Detect which cell encompasses the target text, then output its (x, y) center coordinate. 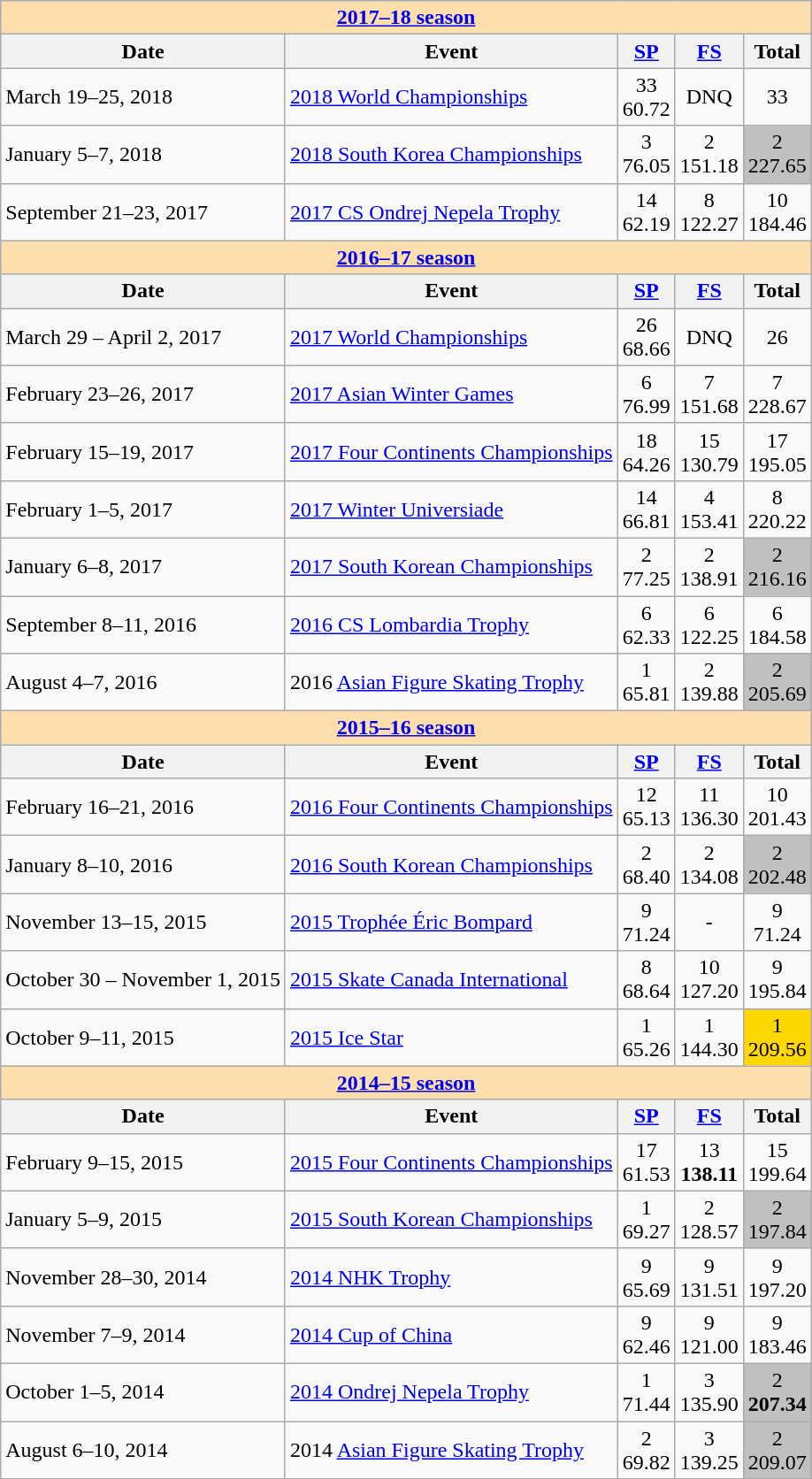
9 65.69 (646, 1277)
2014 Cup of China (451, 1334)
August 4–7, 2016 (143, 683)
1 65.81 (646, 683)
2 209.07 (777, 1449)
2014–15 season (407, 1083)
14 62.19 (646, 212)
9 183.46 (777, 1334)
2 202.48 (777, 865)
2017 Four Continents Championships (451, 451)
1 69.27 (646, 1219)
October 9–11, 2015 (143, 1037)
6 76.99 (646, 395)
February 15–19, 2017 (143, 451)
26 (777, 336)
2014 NHK Trophy (451, 1277)
1 71.44 (646, 1392)
August 6–10, 2014 (143, 1449)
2015 Trophée Éric Bompard (451, 922)
2 134.08 (709, 865)
February 9–15, 2015 (143, 1162)
33 60.72 (646, 97)
4 153.41 (709, 510)
2014 Ondrej Nepela Trophy (451, 1392)
9 121.00 (709, 1334)
3 135.90 (709, 1392)
10 184.46 (777, 212)
6 122.25 (709, 625)
3 139.25 (709, 1449)
January 8–10, 2016 (143, 865)
2017 CS Ondrej Nepela Trophy (451, 212)
February 16–21, 2016 (143, 807)
2 139.88 (709, 683)
1 65.26 (646, 1037)
7 228.67 (777, 395)
2017 Asian Winter Games (451, 395)
September 21–23, 2017 (143, 212)
17 195.05 (777, 451)
3 76.05 (646, 154)
14 66.81 (646, 510)
October 30 – November 1, 2015 (143, 980)
15 199.64 (777, 1162)
9 195.84 (777, 980)
2018 South Korea Championships (451, 154)
1 144.30 (709, 1037)
February 1–5, 2017 (143, 510)
8 122.27 (709, 212)
2016 Asian Figure Skating Trophy (451, 683)
February 23–26, 2017 (143, 395)
November 7–9, 2014 (143, 1334)
8 220.22 (777, 510)
7 151.68 (709, 395)
October 1–5, 2014 (143, 1392)
2014 Asian Figure Skating Trophy (451, 1449)
November 13–15, 2015 (143, 922)
17 61.53 (646, 1162)
2016–17 season (407, 257)
10 127.20 (709, 980)
2 77.25 (646, 566)
9 197.20 (777, 1277)
2018 World Championships (451, 97)
2 138.91 (709, 566)
15 130.79 (709, 451)
2015 Ice Star (451, 1037)
2017 Winter Universiade (451, 510)
November 28–30, 2014 (143, 1277)
2 216.16 (777, 566)
2 151.18 (709, 154)
2 205.69 (777, 683)
2 227.65 (777, 154)
6 62.33 (646, 625)
2 197.84 (777, 1219)
10 201.43 (777, 807)
9 62.46 (646, 1334)
2015 Four Continents Championships (451, 1162)
March 19–25, 2018 (143, 97)
2015 South Korean Championships (451, 1219)
2015 Skate Canada International (451, 980)
18 64.26 (646, 451)
8 68.64 (646, 980)
12 65.13 (646, 807)
33 (777, 97)
6 184.58 (777, 625)
2 207.34 (777, 1392)
2 128.57 (709, 1219)
January 6–8, 2017 (143, 566)
2017 World Championships (451, 336)
- (709, 922)
2016 South Korean Championships (451, 865)
January 5–9, 2015 (143, 1219)
2017 South Korean Championships (451, 566)
26 68.66 (646, 336)
2016 CS Lombardia Trophy (451, 625)
March 29 – April 2, 2017 (143, 336)
September 8–11, 2016 (143, 625)
2016 Four Continents Championships (451, 807)
2 69.82 (646, 1449)
2015–16 season (407, 728)
9 131.51 (709, 1277)
January 5–7, 2018 (143, 154)
1 209.56 (777, 1037)
2 68.40 (646, 865)
11 136.30 (709, 807)
13 138.11 (709, 1162)
2017–18 season (407, 18)
